Locate the cell with the specified text and output its [x, y] center coordinate. 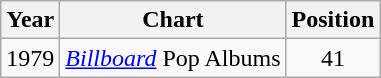
1979 [30, 58]
Year [30, 20]
Billboard Pop Albums [173, 58]
Chart [173, 20]
Position [333, 20]
41 [333, 58]
